Output the [x, y] coordinate of the center of the cell containing the given text.  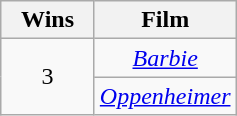
3 [48, 77]
Film [165, 20]
Oppenheimer [165, 96]
Wins [48, 20]
Barbie [165, 58]
